Capture the cell that displays the provided text and extract its [X, Y] central coordinate. 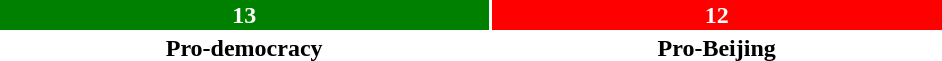
12 [716, 15]
13 [244, 15]
